Identify which cell holds the provided text, then report its [X, Y] central coordinate. 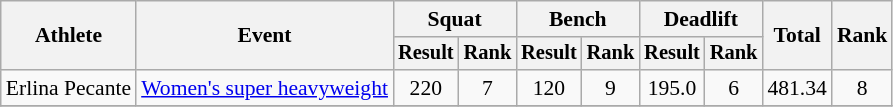
481.34 [796, 88]
Squat [454, 19]
Women's super heavyweight [264, 88]
Total [796, 36]
Deadlift [700, 19]
8 [862, 88]
220 [426, 88]
Athlete [68, 36]
Erlina Pecante [68, 88]
Event [264, 36]
6 [734, 88]
9 [611, 88]
Bench [578, 19]
7 [488, 88]
120 [549, 88]
195.0 [672, 88]
